Return (x, y) of the center of cell containing provided text 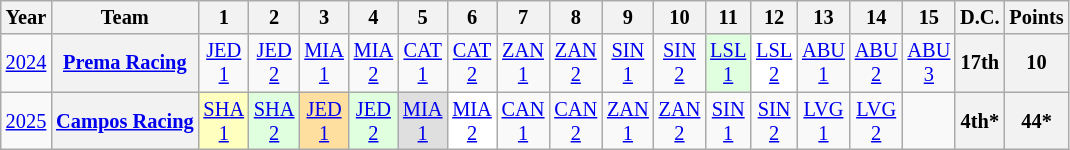
7 (524, 17)
LSL2 (774, 63)
SHA1 (223, 121)
44* (1037, 121)
ABU1 (824, 63)
Prema Racing (124, 63)
CAT2 (472, 63)
LVG1 (824, 121)
SHA2 (274, 121)
5 (422, 17)
12 (774, 17)
13 (824, 17)
Campos Racing (124, 121)
CAN2 (576, 121)
LVG2 (876, 121)
6 (472, 17)
17th (980, 63)
Points (1037, 17)
2025 (26, 121)
11 (728, 17)
ABU2 (876, 63)
4th* (980, 121)
15 (930, 17)
Year (26, 17)
14 (876, 17)
8 (576, 17)
ABU3 (930, 63)
1 (223, 17)
LSL1 (728, 63)
3 (324, 17)
Team (124, 17)
2024 (26, 63)
CAN1 (524, 121)
9 (628, 17)
2 (274, 17)
D.C. (980, 17)
CAT1 (422, 63)
4 (374, 17)
